Detect which cell encompasses the target text, then output its [x, y] center coordinate. 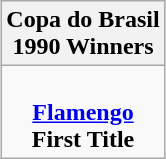
Copa do Brasil1990 Winners [83, 34]
FlamengoFirst Title [83, 112]
